Output the [x, y] coordinate of the center of the cell containing the given text.  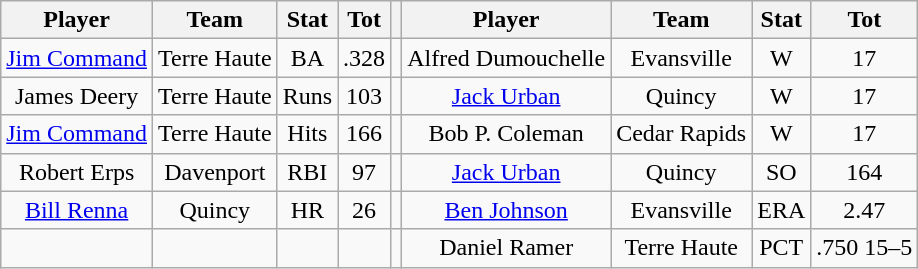
.750 15–5 [864, 248]
Davenport [214, 172]
Hits [307, 134]
ERA [782, 210]
.328 [364, 58]
Bill Renna [77, 210]
Bob P. Coleman [506, 134]
103 [364, 96]
Ben Johnson [506, 210]
Robert Erps [77, 172]
Alfred Dumouchelle [506, 58]
James Deery [77, 96]
BA [307, 58]
SO [782, 172]
2.47 [864, 210]
26 [364, 210]
166 [364, 134]
97 [364, 172]
164 [864, 172]
Cedar Rapids [682, 134]
HR [307, 210]
Daniel Ramer [506, 248]
RBI [307, 172]
Runs [307, 96]
PCT [782, 248]
